Determine the [X, Y] coordinate at the center of the cell enclosing the given text.  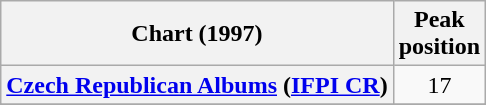
Czech Republican Albums (IFPI CR) [197, 85]
Peakposition [439, 34]
Chart (1997) [197, 34]
17 [439, 85]
